Output the [x, y] coordinate of the center of the cell containing the given text.  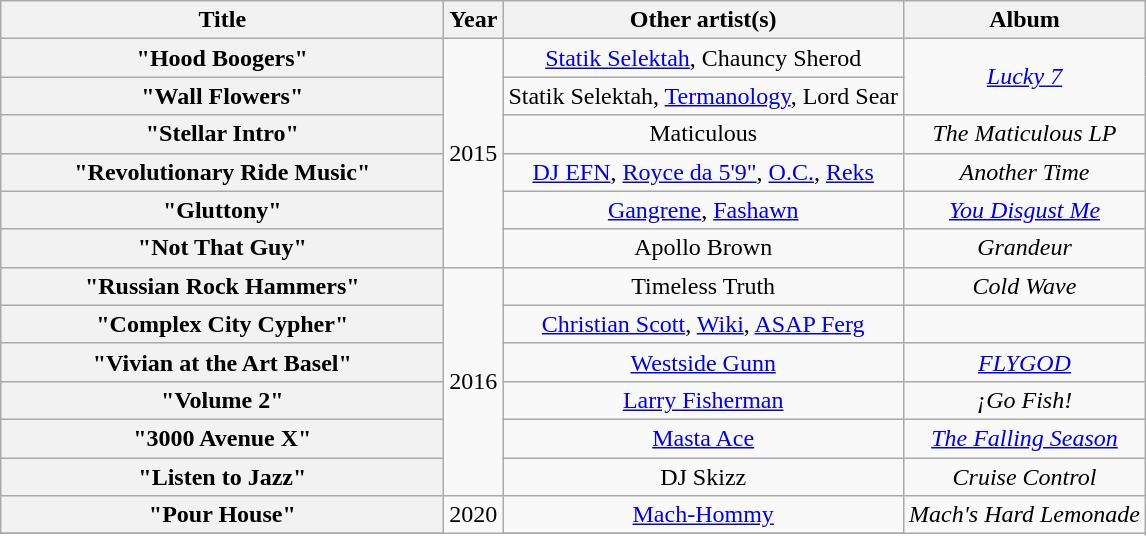
Mach-Hommy [704, 515]
Another Time [1025, 172]
"Vivian at the Art Basel" [222, 362]
"3000 Avenue X" [222, 438]
2016 [474, 381]
DJ EFN, Royce da 5'9", O.C., Reks [704, 172]
2020 [474, 515]
"Russian Rock Hammers" [222, 286]
"Pour House" [222, 515]
Christian Scott, Wiki, ASAP Ferg [704, 324]
Album [1025, 20]
Larry Fisherman [704, 400]
Cruise Control [1025, 477]
"Complex City Cypher" [222, 324]
Cold Wave [1025, 286]
FLYGOD [1025, 362]
"Not That Guy" [222, 248]
Year [474, 20]
Title [222, 20]
The Falling Season [1025, 438]
The Maticulous LP [1025, 134]
Other artist(s) [704, 20]
Gangrene, Fashawn [704, 210]
Maticulous [704, 134]
"Revolutionary Ride Music" [222, 172]
"Stellar Intro" [222, 134]
¡Go Fish! [1025, 400]
"Listen to Jazz" [222, 477]
"Wall Flowers" [222, 96]
Mach's Hard Lemonade [1025, 515]
DJ Skizz [704, 477]
"Hood Boogers" [222, 58]
"Volume 2" [222, 400]
Lucky 7 [1025, 77]
Apollo Brown [704, 248]
"Gluttony" [222, 210]
2015 [474, 153]
Masta Ace [704, 438]
Timeless Truth [704, 286]
Statik Selektah, Termanology, Lord Sear [704, 96]
Grandeur [1025, 248]
Westside Gunn [704, 362]
Statik Selektah, Chauncy Sherod [704, 58]
You Disgust Me [1025, 210]
